Return the [x, y] coordinate for the center point of the cell that contains the specified text.  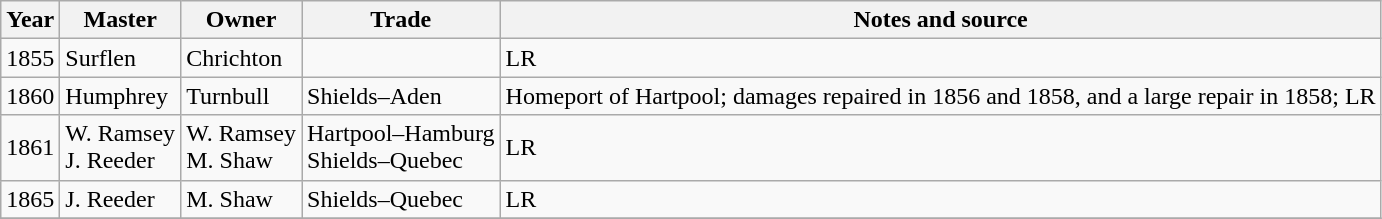
Surflen [120, 58]
1861 [30, 148]
Notes and source [940, 20]
M. Shaw [242, 199]
Shields–Quebec [402, 199]
J. Reeder [120, 199]
Humphrey [120, 96]
Homeport of Hartpool; damages repaired in 1856 and 1858, and a large repair in 1858; LR [940, 96]
W. RamseyJ. Reeder [120, 148]
W. RamseyM. Shaw [242, 148]
Owner [242, 20]
Master [120, 20]
Year [30, 20]
Hartpool–HamburgShields–Quebec [402, 148]
1860 [30, 96]
1855 [30, 58]
Trade [402, 20]
Shields–Aden [402, 96]
Turnbull [242, 96]
1865 [30, 199]
Chrichton [242, 58]
